Provide the (x, y) coordinate of the cell's center where the given text is located.  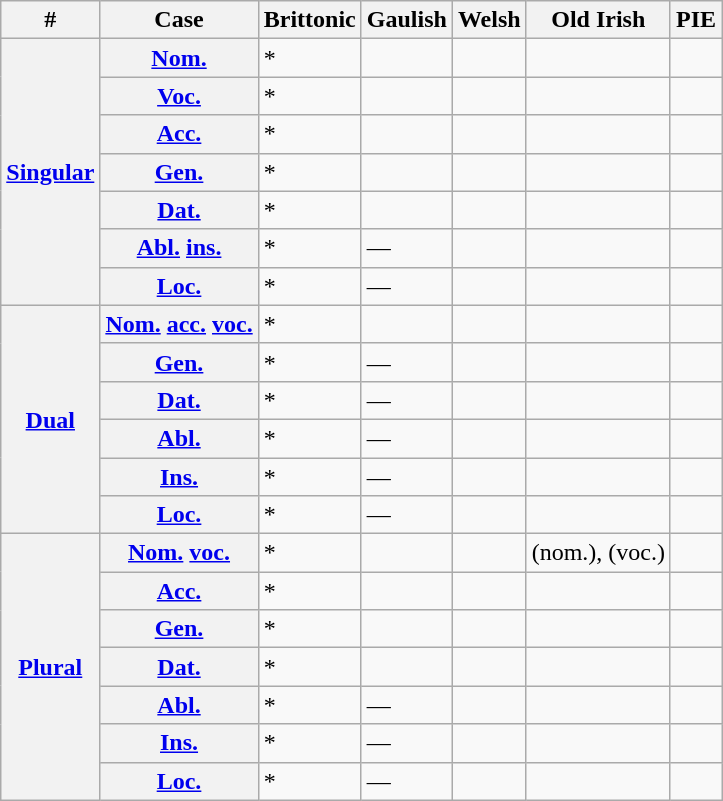
Case (179, 20)
Plural (50, 667)
Brittonic (310, 20)
Welsh (489, 20)
Dual (50, 419)
(nom.), (voc.) (598, 553)
# (50, 20)
Voc. (179, 96)
Singular (50, 172)
PIE (696, 20)
Gaulish (406, 20)
Nom. acc. voc. (179, 324)
Nom. voc. (179, 553)
Nom. (179, 58)
Old Irish (598, 20)
Abl. ins. (179, 248)
